Return the [x, y] coordinate for the center point of the cell that contains the specified text.  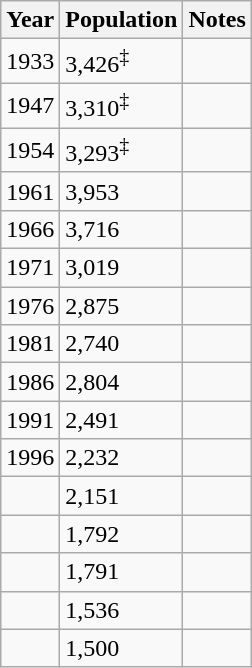
Population [122, 20]
2,740 [122, 344]
1961 [30, 191]
3,426‡ [122, 62]
3,716 [122, 230]
1986 [30, 382]
Year [30, 20]
1,792 [122, 534]
3,019 [122, 268]
1996 [30, 458]
1,536 [122, 610]
2,151 [122, 496]
3,293‡ [122, 150]
Notes [217, 20]
2,875 [122, 306]
1954 [30, 150]
2,491 [122, 420]
1947 [30, 106]
2,804 [122, 382]
1,791 [122, 572]
1971 [30, 268]
1,500 [122, 648]
3,310‡ [122, 106]
3,953 [122, 191]
1933 [30, 62]
1991 [30, 420]
1966 [30, 230]
2,232 [122, 458]
1976 [30, 306]
1981 [30, 344]
